Return [x, y] of the center of cell containing provided text 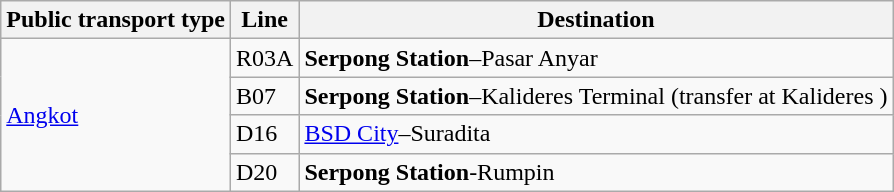
Angkot [116, 115]
B07 [264, 96]
Line [264, 20]
R03A [264, 58]
D20 [264, 172]
D16 [264, 134]
Serpong Station-Rumpin [596, 172]
Serpong Station–Kalideres Terminal (transfer at Kalideres ) [596, 96]
Public transport type [116, 20]
BSD City–Suradita [596, 134]
Serpong Station–Pasar Anyar [596, 58]
Destination [596, 20]
